Identify which cell holds the provided text, then report its (X, Y) central coordinate. 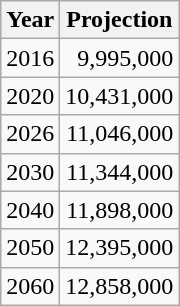
11,344,000 (120, 172)
2050 (30, 248)
2060 (30, 286)
Projection (120, 20)
2020 (30, 96)
2030 (30, 172)
2016 (30, 58)
Year (30, 20)
12,395,000 (120, 248)
12,858,000 (120, 286)
11,046,000 (120, 134)
2026 (30, 134)
10,431,000 (120, 96)
9,995,000 (120, 58)
2040 (30, 210)
11,898,000 (120, 210)
